Detect which cell encompasses the target text, then output its [X, Y] center coordinate. 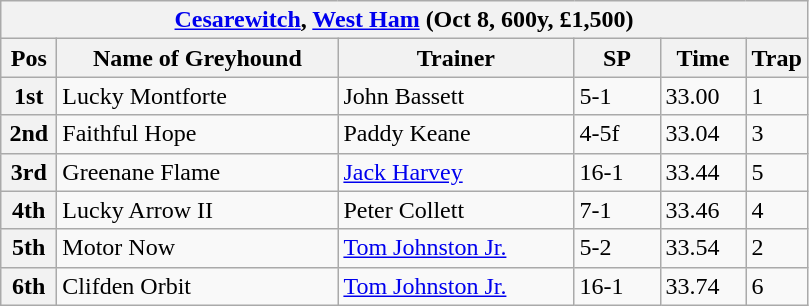
1 [776, 96]
33.04 [703, 134]
Cesarewitch, West Ham (Oct 8, 600y, £1,500) [404, 20]
7-1 [617, 210]
4th [29, 210]
33.54 [703, 248]
33.00 [703, 96]
Greenane Flame [198, 172]
6 [776, 286]
Motor Now [198, 248]
Jack Harvey [456, 172]
33.44 [703, 172]
3 [776, 134]
Trainer [456, 58]
4-5f [617, 134]
Pos [29, 58]
Trap [776, 58]
5th [29, 248]
6th [29, 286]
3rd [29, 172]
4 [776, 210]
5-1 [617, 96]
Name of Greyhound [198, 58]
John Bassett [456, 96]
2 [776, 248]
Time [703, 58]
Faithful Hope [198, 134]
33.46 [703, 210]
2nd [29, 134]
5-2 [617, 248]
Paddy Keane [456, 134]
33.74 [703, 286]
Clifden Orbit [198, 286]
1st [29, 96]
Peter Collett [456, 210]
SP [617, 58]
5 [776, 172]
Lucky Montforte [198, 96]
Lucky Arrow II [198, 210]
